Find where the given text appears and provide that cell's center as (X, Y) coordinate. 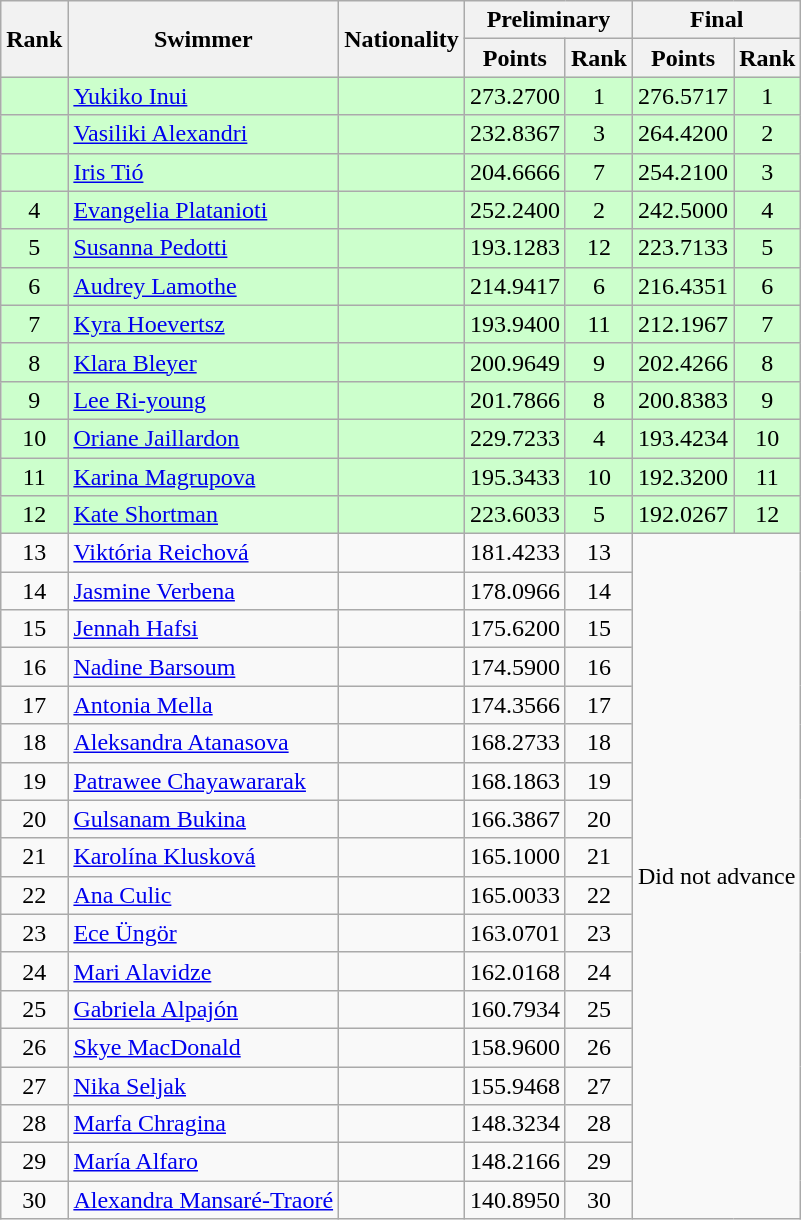
Oriane Jaillardon (204, 438)
232.8367 (514, 134)
Audrey Lamothe (204, 286)
165.1000 (514, 857)
158.9600 (514, 1047)
201.7866 (514, 400)
276.5717 (684, 96)
175.6200 (514, 629)
Kyra Hoevertsz (204, 324)
Nika Seljak (204, 1085)
Skye MacDonald (204, 1047)
Yukiko Inui (204, 96)
Mari Alavidze (204, 971)
216.4351 (684, 286)
229.7233 (514, 438)
Jasmine Verbena (204, 591)
192.0267 (684, 515)
195.3433 (514, 477)
Swimmer (204, 39)
Preliminary (548, 20)
214.9417 (514, 286)
Gabriela Alpajón (204, 1009)
212.1967 (684, 324)
163.0701 (514, 933)
Patrawee Chayawararak (204, 781)
193.4234 (684, 438)
Lee Ri-young (204, 400)
174.3566 (514, 705)
Did not advance (717, 876)
193.9400 (514, 324)
223.7133 (684, 248)
Iris Tió (204, 172)
165.0033 (514, 895)
140.8950 (514, 1200)
204.6666 (514, 172)
162.0168 (514, 971)
Aleksandra Atanasova (204, 743)
166.3867 (514, 819)
202.4266 (684, 362)
252.2400 (514, 210)
Klara Bleyer (204, 362)
Nationality (402, 39)
200.9649 (514, 362)
Karolína Klusková (204, 857)
200.8383 (684, 400)
148.3234 (514, 1124)
174.5900 (514, 667)
148.2166 (514, 1162)
Susanna Pedotti (204, 248)
Antonia Mella (204, 705)
Jennah Hafsi (204, 629)
Nadine Barsoum (204, 667)
Kate Shortman (204, 515)
Ece Üngör (204, 933)
254.2100 (684, 172)
178.0966 (514, 591)
Vasiliki Alexandri (204, 134)
181.4233 (514, 553)
Viktória Reichová (204, 553)
223.6033 (514, 515)
192.3200 (684, 477)
242.5000 (684, 210)
168.1863 (514, 781)
Ana Culic (204, 895)
Evangelia Platanioti (204, 210)
193.1283 (514, 248)
160.7934 (514, 1009)
Karina Magrupova (204, 477)
Alexandra Mansaré-Traoré (204, 1200)
Marfa Chragina (204, 1124)
264.4200 (684, 134)
Gulsanam Bukina (204, 819)
155.9468 (514, 1085)
Final (717, 20)
168.2733 (514, 743)
María Alfaro (204, 1162)
273.2700 (514, 96)
